For the text-containing cell, return its midpoint in (X, Y) coordinate format. 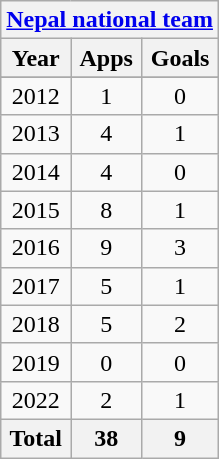
2014 (36, 172)
2016 (36, 248)
2022 (36, 400)
2017 (36, 286)
Goals (180, 58)
8 (106, 210)
2013 (36, 134)
2015 (36, 210)
Apps (106, 58)
38 (106, 438)
2012 (36, 96)
Total (36, 438)
2018 (36, 324)
2019 (36, 362)
Year (36, 58)
3 (180, 248)
Nepal national team (110, 20)
